Return [x, y] of the center of cell containing provided text 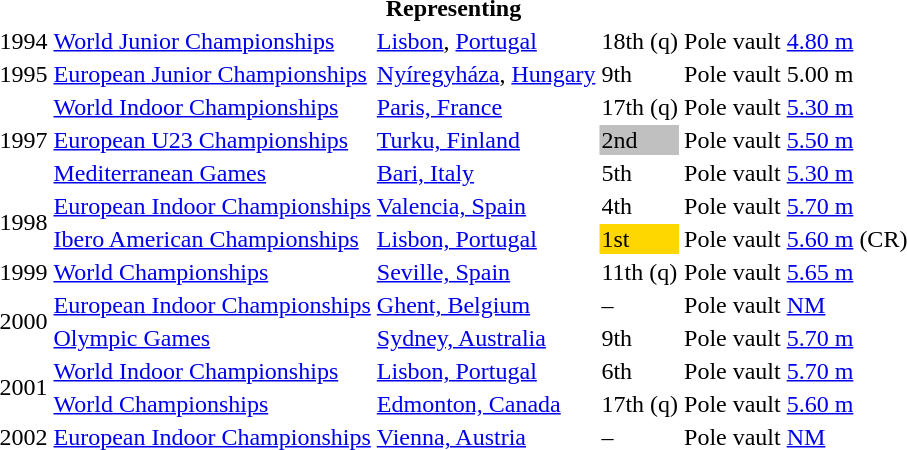
Paris, France [486, 107]
Valencia, Spain [486, 206]
1st [640, 239]
11th (q) [640, 272]
Seville, Spain [486, 272]
European U23 Championships [212, 140]
European Junior Championships [212, 74]
Ghent, Belgium [486, 305]
Ibero American Championships [212, 239]
Sydney, Australia [486, 338]
– [640, 305]
Turku, Finland [486, 140]
Nyíregyháza, Hungary [486, 74]
5th [640, 173]
Mediterranean Games [212, 173]
Bari, Italy [486, 173]
18th (q) [640, 41]
Edmonton, Canada [486, 404]
World Junior Championships [212, 41]
Olympic Games [212, 338]
6th [640, 371]
2nd [640, 140]
4th [640, 206]
